Capture the cell that displays the provided text and extract its [x, y] central coordinate. 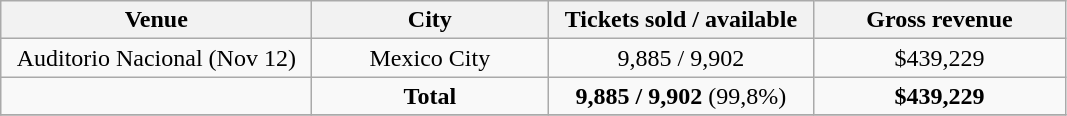
City [430, 20]
Venue [156, 20]
Mexico City [430, 58]
9,885 / 9,902 [681, 58]
Gross revenue [940, 20]
9,885 / 9,902 (99,8%) [681, 96]
Auditorio Nacional (Nov 12) [156, 58]
Tickets sold / available [681, 20]
Total [430, 96]
